Provide the (X, Y) coordinate of the cell's center where the given text is located.  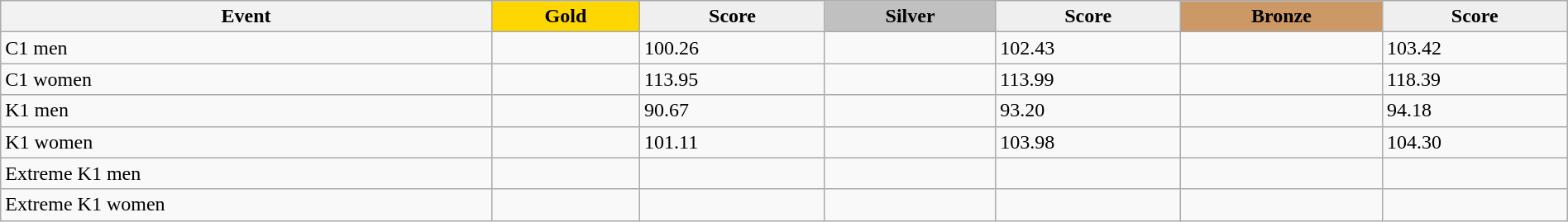
113.95 (733, 79)
94.18 (1475, 111)
C1 men (246, 48)
Extreme K1 men (246, 173)
113.99 (1088, 79)
104.30 (1475, 142)
Silver (910, 17)
Extreme K1 women (246, 205)
Gold (566, 17)
103.98 (1088, 142)
K1 men (246, 111)
K1 women (246, 142)
102.43 (1088, 48)
93.20 (1088, 111)
118.39 (1475, 79)
90.67 (733, 111)
103.42 (1475, 48)
101.11 (733, 142)
Bronze (1282, 17)
C1 women (246, 79)
100.26 (733, 48)
Event (246, 17)
